Capture the cell that displays the provided text and extract its [X, Y] central coordinate. 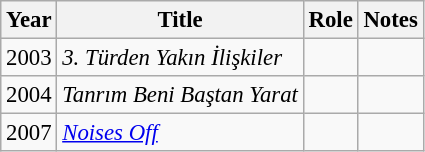
Notes [390, 20]
Noises Off [180, 133]
Year [29, 20]
2003 [29, 58]
Tanrım Beni Baştan Yarat [180, 95]
Title [180, 20]
3. Türden Yakın İlişkiler [180, 58]
2004 [29, 95]
2007 [29, 133]
Role [330, 20]
